Find where the given text appears and provide that cell's center as [X, Y] coordinate. 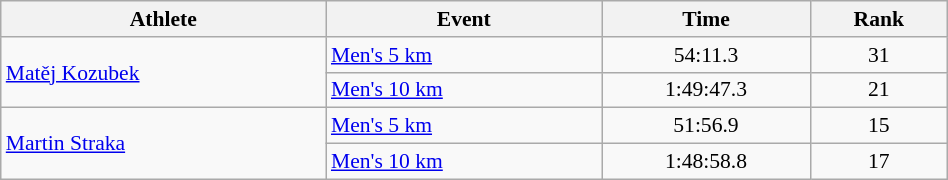
54:11.3 [706, 55]
Athlete [164, 19]
15 [878, 126]
1:48:58.8 [706, 162]
51:56.9 [706, 126]
1:49:47.3 [706, 90]
31 [878, 55]
Martin Straka [164, 144]
Rank [878, 19]
Time [706, 19]
17 [878, 162]
21 [878, 90]
Event [464, 19]
Matěj Kozubek [164, 72]
